Search for the cell housing the specified text and yield its (X, Y) center coordinate. 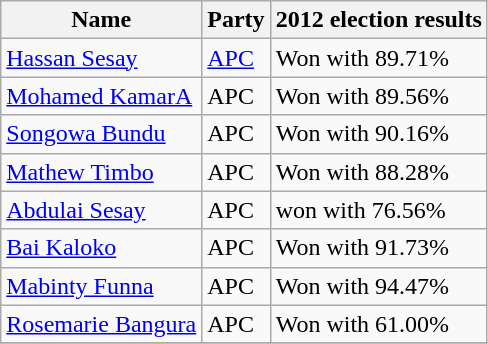
Rosemarie Bangura (102, 324)
Won with 91.73% (378, 248)
Won with 61.00% (378, 324)
won with 76.56% (378, 210)
Abdulai Sesay (102, 210)
Hassan Sesay (102, 58)
Won with 90.16% (378, 134)
2012 election results (378, 20)
Mathew Timbo (102, 172)
Won with 89.71% (378, 58)
Mabinty Funna (102, 286)
Won with 89.56% (378, 96)
Bai Kaloko (102, 248)
Mohamed KamarA (102, 96)
Won with 88.28% (378, 172)
Name (102, 20)
Party (236, 20)
Songowa Bundu (102, 134)
Won with 94.47% (378, 286)
